Detect which cell encompasses the target text, then output its (X, Y) center coordinate. 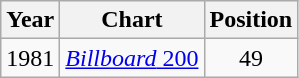
49 (251, 58)
Billboard 200 (132, 58)
1981 (30, 58)
Year (30, 20)
Chart (132, 20)
Position (251, 20)
